Provide the (x, y) coordinate of the cell's center where the given text is located.  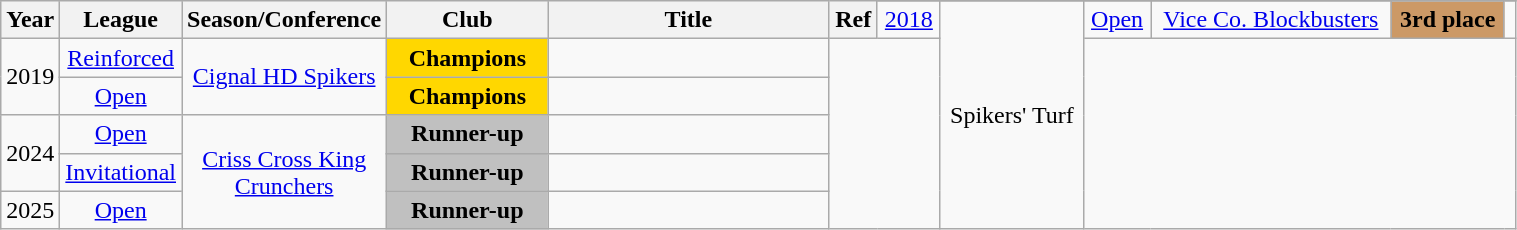
Season/Conference (284, 20)
Ref (854, 20)
3rd place (1448, 20)
2025 (30, 210)
Vice Co. Blockbusters (1272, 20)
Title (688, 20)
Criss Cross King Crunchers (284, 172)
Cignal HD Spikers (284, 77)
Spikers' Turf (1012, 115)
Reinforced (121, 58)
Invitational (121, 172)
2019 (30, 77)
Year (30, 20)
2024 (30, 153)
2018 (908, 20)
Club (468, 20)
League (121, 20)
